Search for the cell housing the specified text and yield its (X, Y) center coordinate. 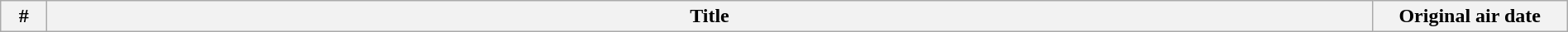
# (24, 16)
Original air date (1470, 16)
Title (710, 16)
